Pinpoint the cell where the given text exists, returning its (X, Y) midpoint coordinate. 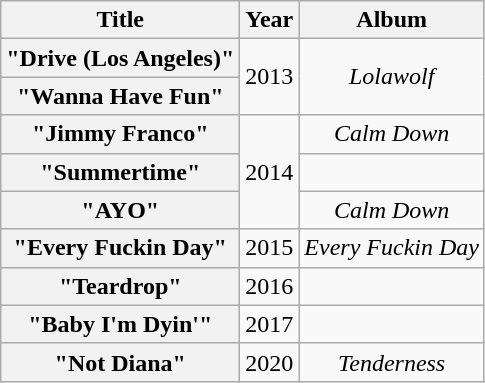
Title (120, 20)
2017 (270, 324)
Album (392, 20)
"Every Fuckin Day" (120, 248)
Tenderness (392, 362)
2016 (270, 286)
"Not Diana" (120, 362)
Lolawolf (392, 77)
"Baby I'm Dyin'" (120, 324)
2013 (270, 77)
Year (270, 20)
2015 (270, 248)
"Summertime" (120, 172)
"Drive (Los Angeles)" (120, 58)
2014 (270, 172)
"AYO" (120, 210)
"Teardrop" (120, 286)
"Wanna Have Fun" (120, 96)
2020 (270, 362)
"Jimmy Franco" (120, 134)
Every Fuckin Day (392, 248)
